Locate the cell with the specified text and output its (X, Y) center coordinate. 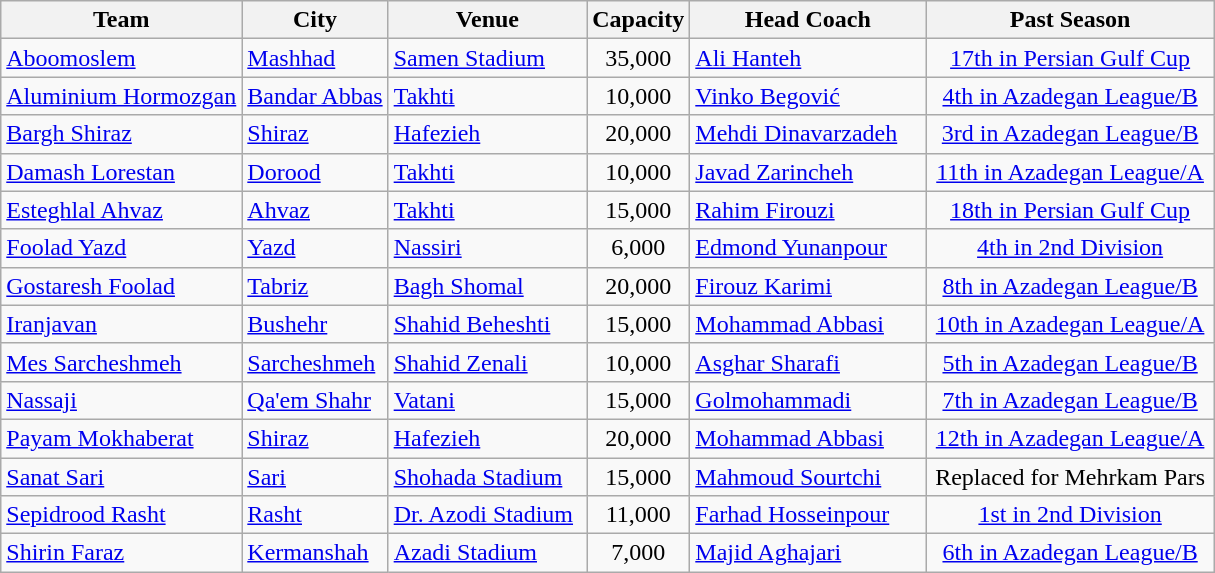
Golmohammadi (808, 400)
Yazd (315, 248)
Qa'em Shahr (315, 400)
Bandar Abbas (315, 96)
Vatani (488, 400)
Vinko Begović (808, 96)
Asghar Sharafi (808, 362)
Capacity (638, 20)
Shahid Beheshti (488, 324)
Azadi Stadium (488, 553)
Venue (488, 20)
10th in Azadegan League/A (1070, 324)
Mahmoud Sourtchi (808, 477)
4th in 2nd Division (1070, 248)
Shirin Faraz (122, 553)
Ahvaz (315, 210)
Aluminium Hormozgan (122, 96)
Esteghlal Ahvaz (122, 210)
Rasht (315, 515)
Nassiri (488, 248)
Farhad Hosseinpour (808, 515)
Aboomoslem (122, 58)
12th in Azadegan League/A (1070, 438)
Dorood (315, 172)
3rd in Azadegan League/B (1070, 134)
Firouz Karimi (808, 286)
1st in 2nd Division (1070, 515)
Majid Aghajari (808, 553)
Team (122, 20)
Past Season (1070, 20)
Edmond Yunanpour (808, 248)
Bagh Shomal (488, 286)
Javad Zarincheh (808, 172)
Mehdi Dinavarzadeh (808, 134)
6,000 (638, 248)
7,000 (638, 553)
Samen Stadium (488, 58)
Foolad Yazd (122, 248)
Tabriz (315, 286)
Gostaresh Foolad (122, 286)
Iranjavan (122, 324)
11,000 (638, 515)
Sarcheshmeh (315, 362)
Payam Mokhaberat (122, 438)
17th in Persian Gulf Cup (1070, 58)
Mes Sarcheshmeh (122, 362)
4th in Azadegan League/B (1070, 96)
Mashhad (315, 58)
5th in Azadegan League/B (1070, 362)
Sepidrood Rasht (122, 515)
6th in Azadegan League/B (1070, 553)
11th in Azadegan League/A (1070, 172)
Rahim Firouzi (808, 210)
City (315, 20)
Sari (315, 477)
Nassaji (122, 400)
7th in Azadegan League/B (1070, 400)
Head Coach (808, 20)
Bushehr (315, 324)
35,000 (638, 58)
Bargh Shiraz (122, 134)
8th in Azadegan League/B (1070, 286)
Replaced for Mehrkam Pars (1070, 477)
Shohada Stadium (488, 477)
Shahid Zenali (488, 362)
Sanat Sari (122, 477)
Kermanshah (315, 553)
18th in Persian Gulf Cup (1070, 210)
Ali Hanteh (808, 58)
Dr. Azodi Stadium (488, 515)
Damash Lorestan (122, 172)
